Scan for the cell matching the given text and deliver its [x, y] coordinate at center. 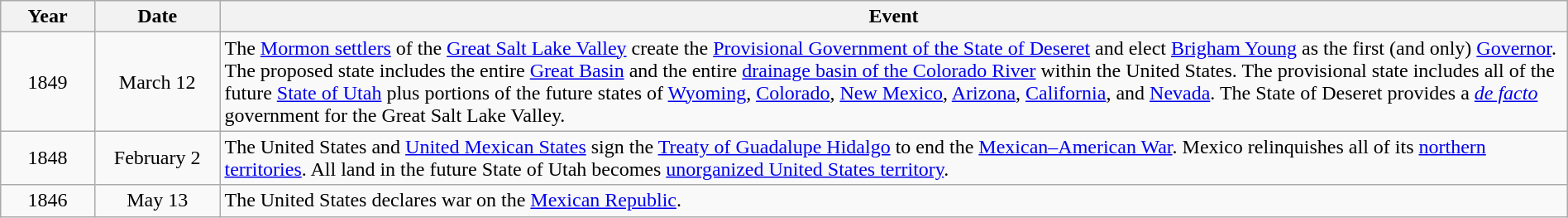
1849 [48, 81]
1846 [48, 201]
Event [893, 17]
February 2 [157, 157]
1848 [48, 157]
The United States declares war on the Mexican Republic. [893, 201]
March 12 [157, 81]
Year [48, 17]
Date [157, 17]
May 13 [157, 201]
